Capture the cell that displays the provided text and extract its [x, y] central coordinate. 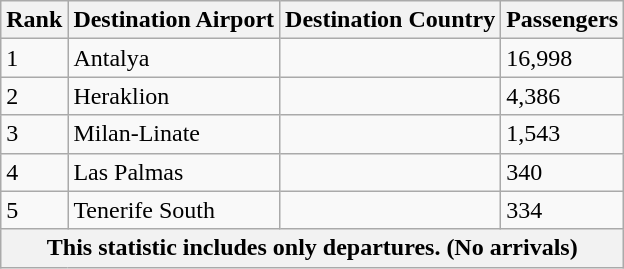
Tenerife South [174, 210]
Destination Country [390, 20]
340 [562, 172]
16,998 [562, 58]
Heraklion [174, 96]
334 [562, 210]
5 [34, 210]
Destination Airport [174, 20]
1,543 [562, 134]
4 [34, 172]
1 [34, 58]
Passengers [562, 20]
Antalya [174, 58]
Las Palmas [174, 172]
Rank [34, 20]
3 [34, 134]
4,386 [562, 96]
This statistic includes only departures. (No arrivals) [312, 248]
Milan-Linate [174, 134]
2 [34, 96]
